Pinpoint the cell where the given text exists, returning its (X, Y) midpoint coordinate. 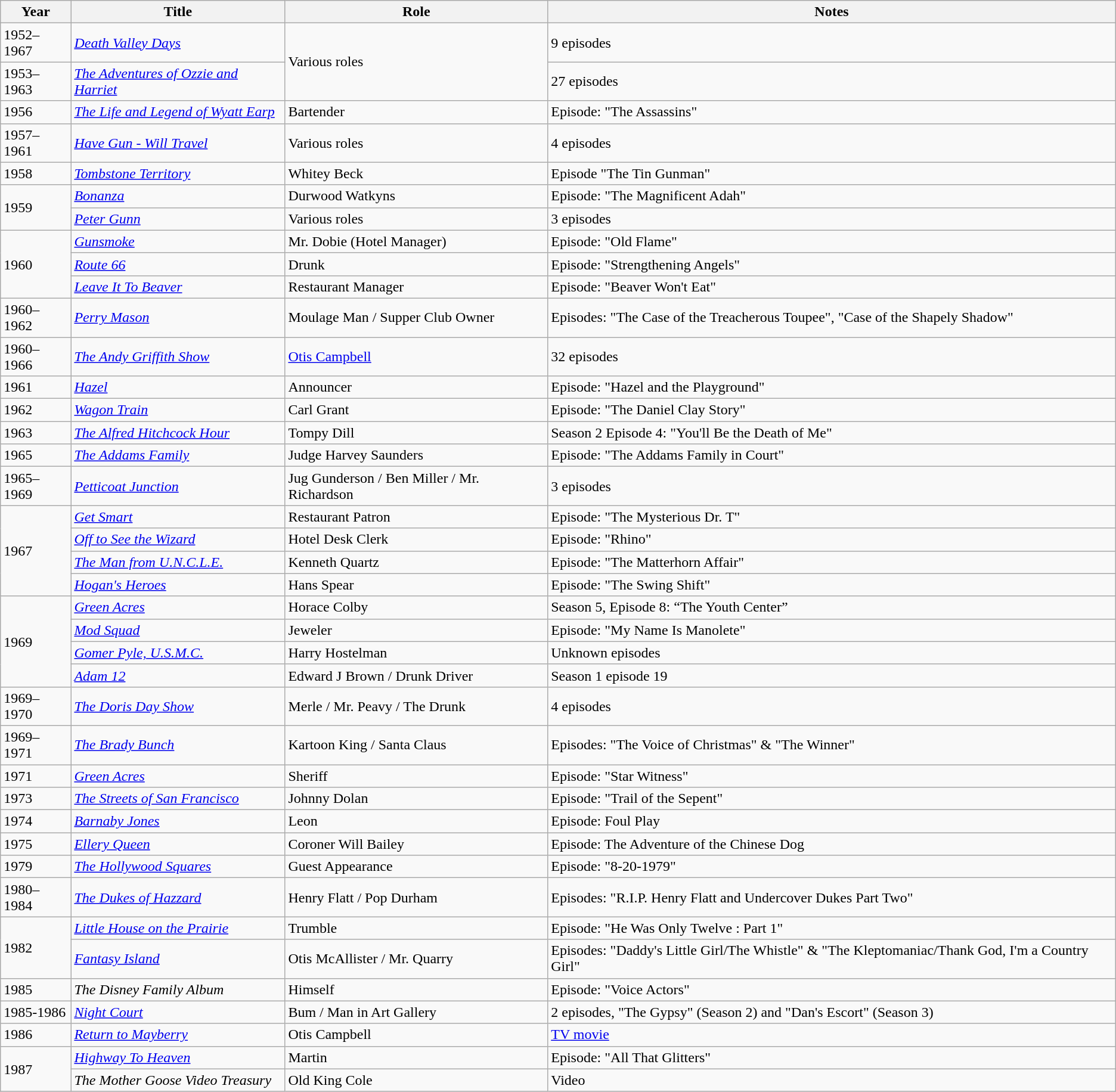
Edward J Brown / Drunk Driver (416, 675)
Season 1 episode 19 (832, 675)
1953–1963 (36, 81)
1982 (36, 948)
1974 (36, 821)
The Alfred Hitchcock Hour (178, 433)
Little House on the Prairie (178, 928)
The Disney Family Album (178, 989)
Gomer Pyle, U.S.M.C. (178, 653)
TV movie (832, 1035)
Episode: "Beaver Won't Eat" (832, 287)
Mr. Dobie (Hotel Manager) (416, 241)
Episodes: "The Voice of Christmas" & "The Winner" (832, 745)
Horace Colby (416, 607)
1973 (36, 799)
1986 (36, 1035)
Episode: "Star Witness" (832, 775)
1969–1970 (36, 706)
The Dukes of Hazzard (178, 898)
Judge Harvey Saunders (416, 455)
Episode: Foul Play (832, 821)
Trumble (416, 928)
Wagon Train (178, 410)
Tompy Dill (416, 433)
Jeweler (416, 630)
Notes (832, 12)
Episode: "8-20-1979" (832, 867)
Old King Cole (416, 1080)
Year (36, 12)
1965 (36, 455)
Episode: "The Addams Family in Court" (832, 455)
Episode: "Voice Actors" (832, 989)
Route 66 (178, 264)
The Hollywood Squares (178, 867)
The Adventures of Ozzie and Harriet (178, 81)
Otis McAllister / Mr. Quarry (416, 958)
Episode: "My Name Is Manolete" (832, 630)
Title (178, 12)
Bum / Man in Art Gallery (416, 1012)
32 episodes (832, 356)
1957–1961 (36, 143)
Guest Appearance (416, 867)
Season 5, Episode 8: “The Youth Center” (832, 607)
Martin (416, 1057)
Jug Gunderson / Ben Miller / Mr. Richardson (416, 486)
Highway To Heaven (178, 1057)
The Mother Goose Video Treasury (178, 1080)
1985 (36, 989)
Get Smart (178, 517)
Mod Squad (178, 630)
Whitey Beck (416, 173)
Harry Hostelman (416, 653)
Peter Gunn (178, 219)
Ellery Queen (178, 844)
Fantasy Island (178, 958)
Death Valley Days (178, 43)
1971 (36, 775)
Adam 12 (178, 675)
1963 (36, 433)
Restaurant Manager (416, 287)
Role (416, 12)
Episode: "Rhino" (832, 539)
Restaurant Patron (416, 517)
1958 (36, 173)
Episode: "Trail of the Sepent" (832, 799)
The Life and Legend of Wyatt Earp (178, 112)
1965–1969 (36, 486)
Coroner Will Bailey (416, 844)
Hotel Desk Clerk (416, 539)
Video (832, 1080)
1960–1962 (36, 317)
Episodes: "The Case of the Treacherous Toupee", "Case of the Shapely Shadow" (832, 317)
Gunsmoke (178, 241)
Episode: "The Daniel Clay Story" (832, 410)
Episode "The Tin Gunman" (832, 173)
Off to See the Wizard (178, 539)
Episode: "The Swing Shift" (832, 585)
The Man from U.N.C.L.E. (178, 562)
1975 (36, 844)
1956 (36, 112)
The Addams Family (178, 455)
Merle / Mr. Peavy / The Drunk (416, 706)
Leave It To Beaver (178, 287)
Announcer (416, 387)
Episodes: "Daddy's Little Girl/The Whistle" & "The Kleptomaniac/Thank God, I'm a Country Girl" (832, 958)
Perry Mason (178, 317)
Kartoon King / Santa Claus (416, 745)
Henry Flatt / Pop Durham (416, 898)
Kenneth Quartz (416, 562)
1969–1971 (36, 745)
Sheriff (416, 775)
1962 (36, 410)
2 episodes, "The Gypsy" (Season 2) and "Dan's Escort" (Season 3) (832, 1012)
Durwood Watkyns (416, 196)
Unknown episodes (832, 653)
The Brady Bunch (178, 745)
Season 2 Episode 4: "You'll Be the Death of Me" (832, 433)
Episodes: "R.I.P. Henry Flatt and Undercover Dukes Part Two" (832, 898)
Leon (416, 821)
Episode: "The Matterhorn Affair" (832, 562)
Have Gun - Will Travel (178, 143)
Hogan's Heroes (178, 585)
Episode: "The Magnificent Adah" (832, 196)
Himself (416, 989)
Hans Spear (416, 585)
Carl Grant (416, 410)
The Streets of San Francisco (178, 799)
1985-1986 (36, 1012)
27 episodes (832, 81)
Petticoat Junction (178, 486)
Bonanza (178, 196)
Bartender (416, 112)
1960–1966 (36, 356)
1960 (36, 264)
Night Court (178, 1012)
1980–1984 (36, 898)
1952–1967 (36, 43)
The Andy Griffith Show (178, 356)
1979 (36, 867)
The Doris Day Show (178, 706)
Episode: "All That Glitters" (832, 1057)
Episode: The Adventure of the Chinese Dog (832, 844)
1961 (36, 387)
Episode: "The Mysterious Dr. T" (832, 517)
1959 (36, 207)
Return to Mayberry (178, 1035)
Episode: "Hazel and the Playground" (832, 387)
Barnaby Jones (178, 821)
1987 (36, 1069)
1967 (36, 551)
Episode: "He Was Only Twelve : Part 1" (832, 928)
Drunk (416, 264)
Tombstone Territory (178, 173)
Episode: "The Assassins" (832, 112)
1969 (36, 641)
Episode: "Strengthening Angels" (832, 264)
Moulage Man / Supper Club Owner (416, 317)
Episode: "Old Flame" (832, 241)
Hazel (178, 387)
Johnny Dolan (416, 799)
9 episodes (832, 43)
